Extract the (x, y) coordinate from the center of the cell holding the provided text.  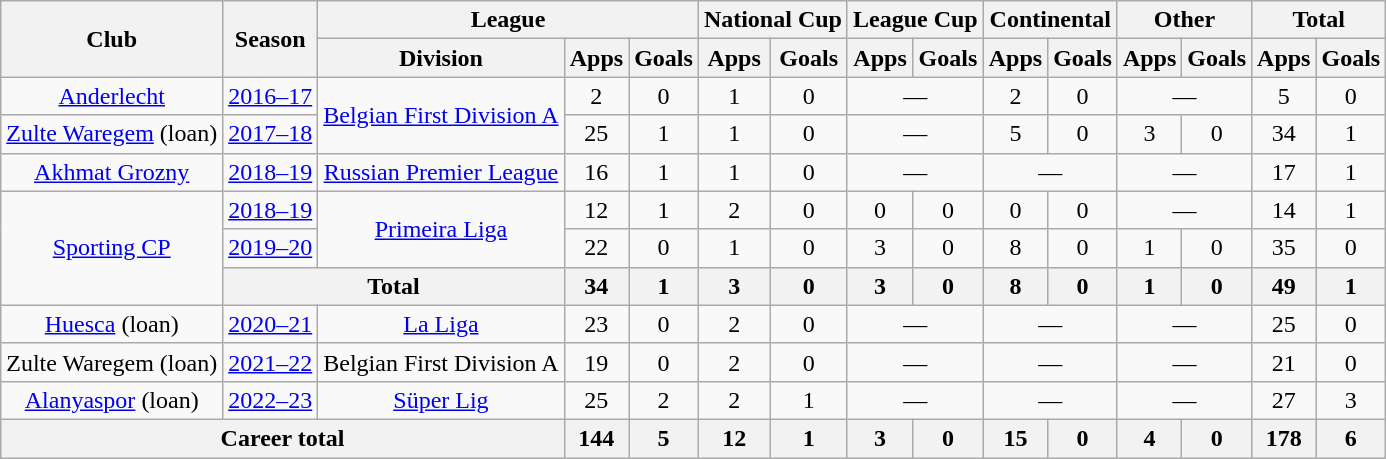
National Cup (772, 20)
27 (1284, 400)
League Cup (915, 20)
Other (1184, 20)
19 (596, 362)
144 (596, 438)
Akhmat Grozny (112, 172)
6 (1351, 438)
2021–22 (270, 362)
Huesca (loan) (112, 324)
16 (596, 172)
49 (1284, 286)
La Liga (441, 324)
21 (1284, 362)
Russian Premier League (441, 172)
14 (1284, 210)
Club (112, 39)
4 (1149, 438)
15 (1015, 438)
Sporting CP (112, 248)
178 (1284, 438)
Primeira Liga (441, 229)
Süper Lig (441, 400)
2016–17 (270, 96)
Season (270, 39)
2017–18 (270, 134)
Alanyaspor (loan) (112, 400)
Career total (282, 438)
Division (441, 58)
22 (596, 248)
35 (1284, 248)
23 (596, 324)
2020–21 (270, 324)
17 (1284, 172)
Anderlecht (112, 96)
2022–23 (270, 400)
2019–20 (270, 248)
Continental (1050, 20)
League (508, 20)
